Capture the cell that displays the provided text and extract its [X, Y] central coordinate. 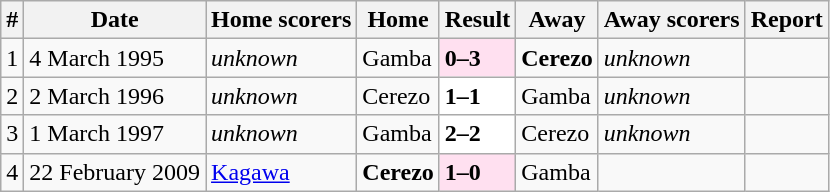
2 March 1996 [115, 96]
# [12, 20]
1 [12, 58]
2–2 [477, 134]
3 [12, 134]
4 March 1995 [115, 58]
1 March 1997 [115, 134]
0–3 [477, 58]
Kagawa [282, 172]
Home [398, 20]
22 February 2009 [115, 172]
1–0 [477, 172]
Date [115, 20]
Report [786, 20]
Result [477, 20]
2 [12, 96]
Home scorers [282, 20]
1–1 [477, 96]
4 [12, 172]
Away [558, 20]
Away scorers [672, 20]
